Find where the given text appears and provide that cell's center as (X, Y) coordinate. 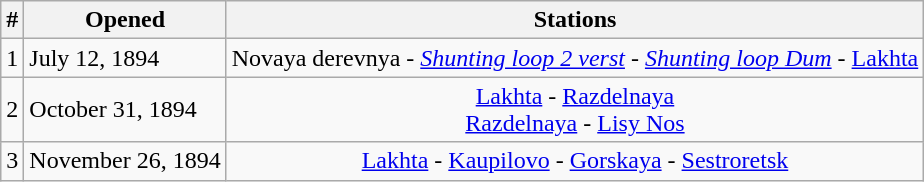
# (12, 20)
Novaya derevnya - Shunting loop 2 verst - Shunting loop Dum - Lakhta (575, 58)
Lakhta - Kaupilovo - Gorskaya - Sestroretsk (575, 161)
October 31, 1894 (125, 110)
2 (12, 110)
July 12, 1894 (125, 58)
Lakhta - RazdelnayaRazdelnaya - Lisy Nos (575, 110)
Opened (125, 20)
1 (12, 58)
3 (12, 161)
November 26, 1894 (125, 161)
Stations (575, 20)
